Output the [x, y] coordinate of the center of the cell containing the given text.  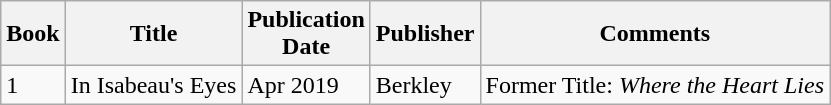
Publisher [425, 34]
Title [154, 34]
Comments [655, 34]
Apr 2019 [306, 85]
Book [33, 34]
Former Title: Where the Heart Lies [655, 85]
Berkley [425, 85]
1 [33, 85]
PublicationDate [306, 34]
In Isabeau's Eyes [154, 85]
